Extract the [X, Y] coordinate from the center of the cell holding the provided text.  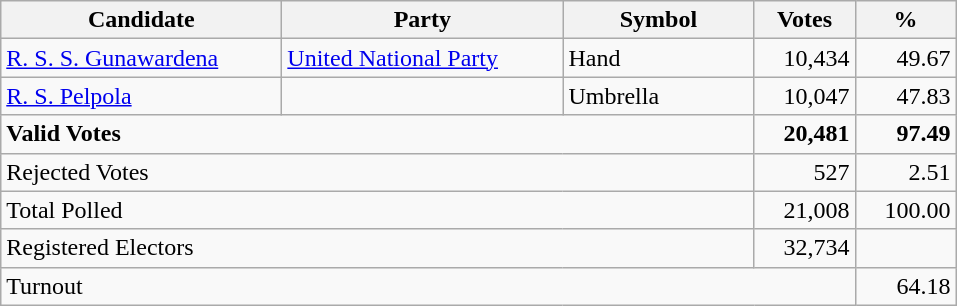
Valid Votes [378, 134]
47.83 [906, 96]
Candidate [142, 20]
10,047 [804, 96]
64.18 [906, 286]
2.51 [906, 172]
Votes [804, 20]
R. S. Pelpola [142, 96]
Turnout [428, 286]
Symbol [658, 20]
32,734 [804, 248]
Party [422, 20]
10,434 [804, 58]
Registered Electors [378, 248]
20,481 [804, 134]
100.00 [906, 210]
R. S. S. Gunawardena [142, 58]
49.67 [906, 58]
21,008 [804, 210]
Total Polled [378, 210]
527 [804, 172]
% [906, 20]
97.49 [906, 134]
United National Party [422, 58]
Rejected Votes [378, 172]
Hand [658, 58]
Umbrella [658, 96]
